Detect which cell encompasses the target text, then output its (x, y) center coordinate. 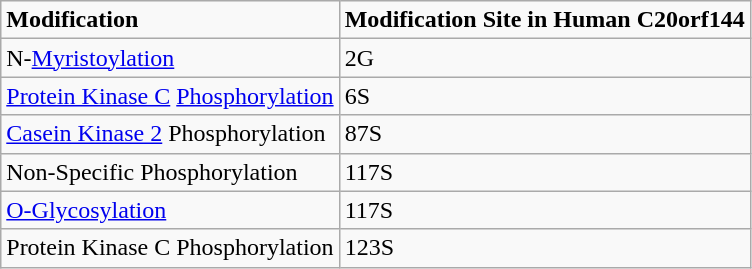
6S (544, 96)
Modification (170, 20)
2G (544, 58)
O-Glycosylation (170, 210)
123S (544, 248)
87S (544, 134)
Casein Kinase 2 Phosphorylation (170, 134)
Modification Site in Human C20orf144 (544, 20)
N-Myristoylation (170, 58)
Non-Specific Phosphorylation (170, 172)
